For the text-containing cell, return its midpoint in (X, Y) coordinate format. 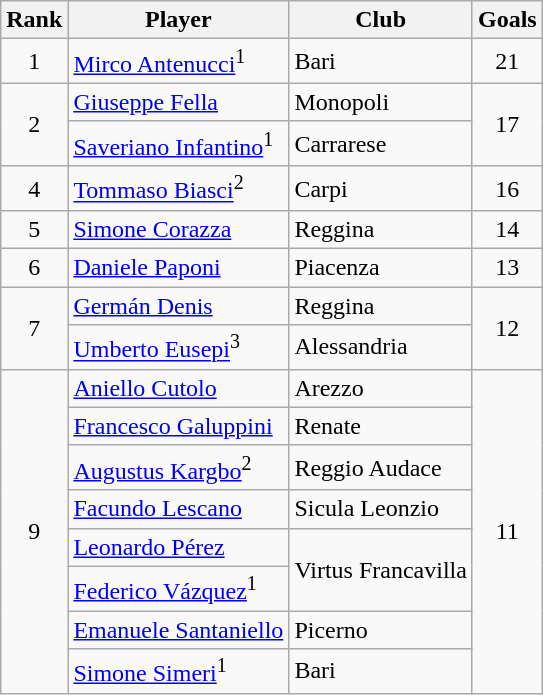
13 (507, 268)
6 (34, 268)
Tommaso Biasci2 (178, 188)
Alessandria (381, 348)
Sicula Leonzio (381, 509)
Carrarese (381, 144)
Rank (34, 20)
Federico Vázquez1 (178, 588)
Leonardo Pérez (178, 547)
Virtus Francavilla (381, 570)
Monopoli (381, 102)
Emanuele Santaniello (178, 630)
Simone Simeri1 (178, 672)
Germán Denis (178, 306)
Augustus Kargbo2 (178, 468)
Picerno (381, 630)
2 (34, 124)
Giuseppe Fella (178, 102)
Aniello Cutolo (178, 388)
Goals (507, 20)
7 (34, 328)
16 (507, 188)
Club (381, 20)
12 (507, 328)
Renate (381, 426)
Francesco Galuppini (178, 426)
Reggio Audace (381, 468)
Saveriano Infantino1 (178, 144)
Umberto Eusepi3 (178, 348)
Player (178, 20)
Daniele Paponi (178, 268)
17 (507, 124)
5 (34, 230)
Piacenza (381, 268)
11 (507, 531)
4 (34, 188)
Mirco Antenucci1 (178, 62)
Simone Corazza (178, 230)
Arezzo (381, 388)
Facundo Lescano (178, 509)
9 (34, 531)
1 (34, 62)
Carpi (381, 188)
14 (507, 230)
21 (507, 62)
